Provide the [x, y] coordinate of the cell's center where the given text is located.  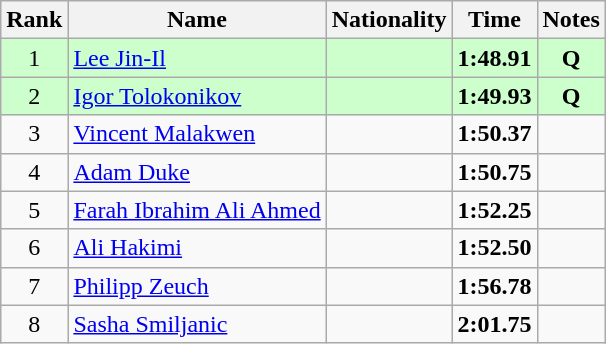
4 [34, 172]
6 [34, 248]
1:49.93 [494, 96]
1:56.78 [494, 286]
2:01.75 [494, 324]
Igor Tolokonikov [197, 96]
3 [34, 134]
Sasha Smiljanic [197, 324]
Rank [34, 20]
Name [197, 20]
1:52.25 [494, 210]
5 [34, 210]
2 [34, 96]
Farah Ibrahim Ali Ahmed [197, 210]
Nationality [389, 20]
Time [494, 20]
1:52.50 [494, 248]
7 [34, 286]
Philipp Zeuch [197, 286]
1:50.37 [494, 134]
Lee Jin-Il [197, 58]
1:48.91 [494, 58]
8 [34, 324]
1:50.75 [494, 172]
Adam Duke [197, 172]
Ali Hakimi [197, 248]
Vincent Malakwen [197, 134]
Notes [571, 20]
1 [34, 58]
